Scan for the cell matching the given text and deliver its (x, y) coordinate at center. 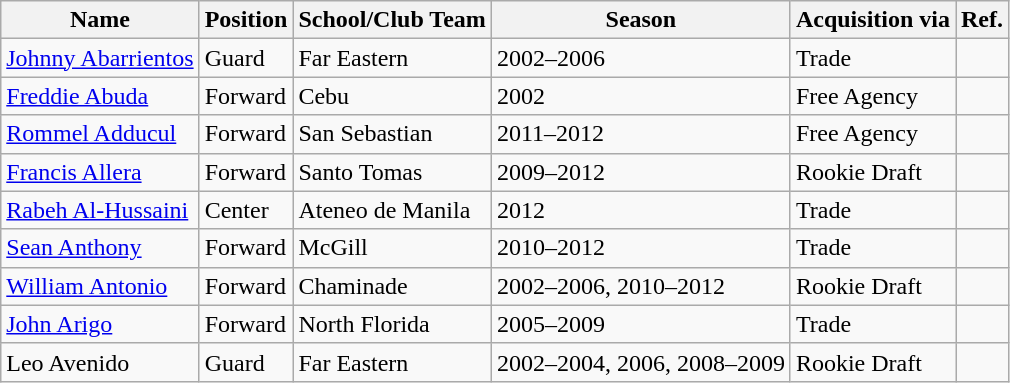
Rabeh Al-Hussaini (100, 210)
2009–2012 (640, 172)
Freddie Abuda (100, 96)
William Antonio (100, 286)
2002–2006, 2010–2012 (640, 286)
McGill (392, 248)
Center (246, 210)
John Arigo (100, 324)
Acquisition via (872, 20)
Rommel Adducul (100, 134)
Cebu (392, 96)
Chaminade (392, 286)
2011–2012 (640, 134)
Season (640, 20)
Leo Avenido (100, 362)
2002–2006 (640, 58)
North Florida (392, 324)
San Sebastian (392, 134)
2012 (640, 210)
Sean Anthony (100, 248)
2010–2012 (640, 248)
2002–2004, 2006, 2008–2009 (640, 362)
School/Club Team (392, 20)
Position (246, 20)
Name (100, 20)
Francis Allera (100, 172)
Johnny Abarrientos (100, 58)
Ref. (982, 20)
Ateneo de Manila (392, 210)
Santo Tomas (392, 172)
2005–2009 (640, 324)
2002 (640, 96)
